Pinpoint the cell where the given text exists, returning its [x, y] midpoint coordinate. 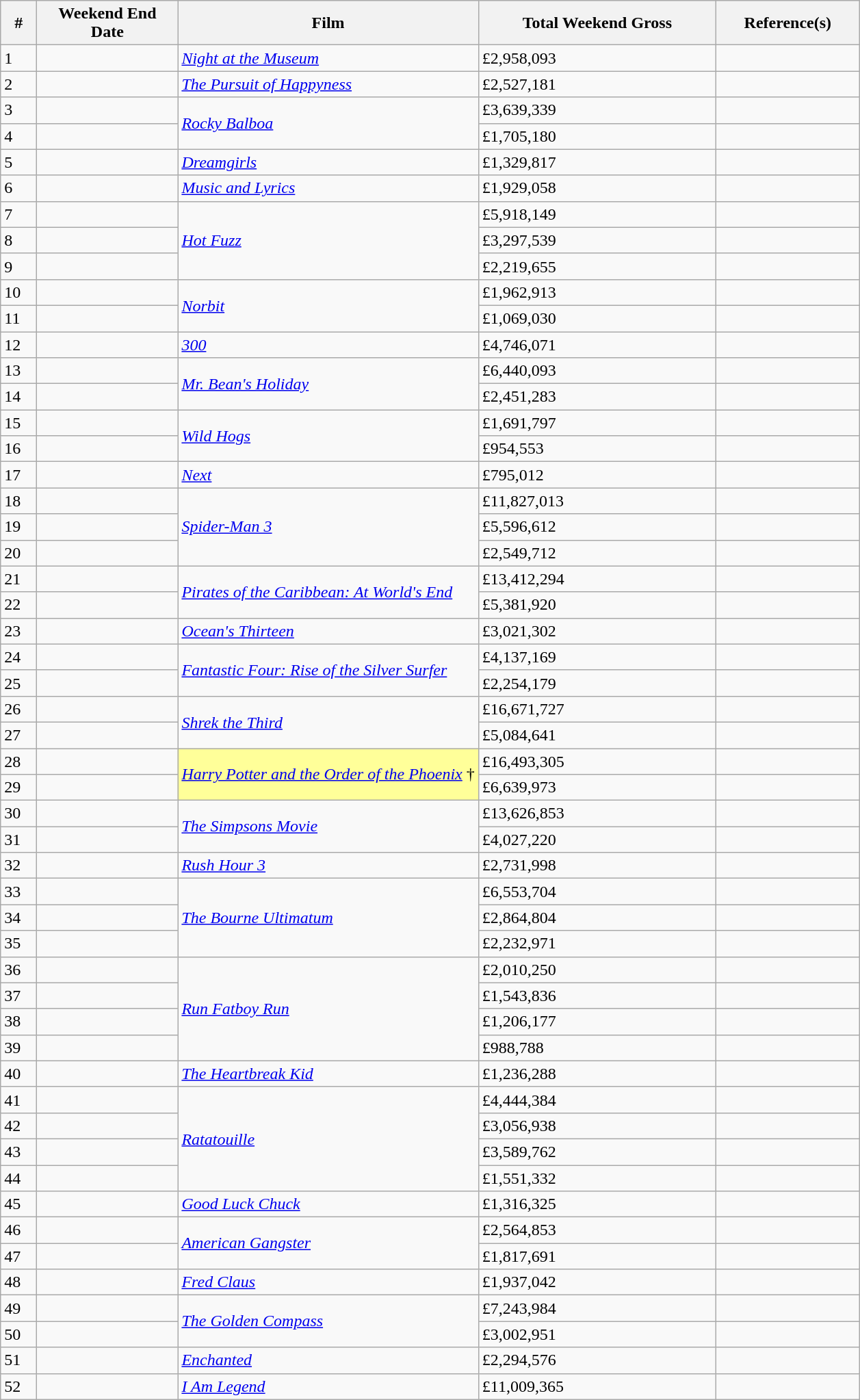
£16,493,305 [597, 762]
£7,243,984 [597, 1308]
£4,746,071 [597, 344]
45 [19, 1204]
44 [19, 1178]
27 [19, 735]
£5,596,612 [597, 527]
£1,329,817 [597, 162]
23 [19, 631]
£13,412,294 [597, 579]
£2,254,179 [597, 683]
£4,137,169 [597, 657]
£4,444,384 [597, 1100]
19 [19, 527]
£6,639,973 [597, 788]
Reference(s) [787, 23]
50 [19, 1334]
£11,009,365 [597, 1386]
£1,543,836 [597, 996]
Next [328, 475]
26 [19, 709]
Rush Hour 3 [328, 866]
8 [19, 240]
17 [19, 475]
33 [19, 892]
The Pursuit of Happyness [328, 84]
31 [19, 840]
Shrek the Third [328, 722]
43 [19, 1152]
1 [19, 58]
£11,827,013 [597, 501]
Mr. Bean's Holiday [328, 384]
42 [19, 1126]
37 [19, 996]
Fred Claus [328, 1282]
£1,962,913 [597, 292]
Spider-Man 3 [328, 527]
£6,440,093 [597, 371]
£3,021,302 [597, 631]
Fantastic Four: Rise of the Silver Surfer [328, 670]
£3,002,951 [597, 1334]
I Am Legend [328, 1386]
£2,010,250 [597, 970]
£5,084,641 [597, 735]
Dreamgirls [328, 162]
£1,236,288 [597, 1074]
Norbit [328, 305]
£2,864,804 [597, 918]
Weekend End Date [107, 23]
7 [19, 214]
Music and Lyrics [328, 188]
16 [19, 449]
40 [19, 1074]
12 [19, 344]
£4,027,220 [597, 840]
£1,069,030 [597, 318]
£16,671,727 [597, 709]
14 [19, 397]
300 [328, 344]
20 [19, 553]
£2,564,853 [597, 1230]
£1,705,180 [597, 136]
21 [19, 579]
Total Weekend Gross [597, 23]
£3,589,762 [597, 1152]
Run Fatboy Run [328, 1009]
11 [19, 318]
18 [19, 501]
34 [19, 918]
Film [328, 23]
The Bourne Ultimatum [328, 918]
4 [19, 136]
£2,731,998 [597, 866]
39 [19, 1048]
£2,219,655 [597, 266]
# [19, 23]
10 [19, 292]
£2,232,971 [597, 944]
46 [19, 1230]
Pirates of the Caribbean: At World's End [328, 592]
51 [19, 1360]
36 [19, 970]
The Heartbreak Kid [328, 1074]
28 [19, 762]
Hot Fuzz [328, 240]
25 [19, 683]
The Golden Compass [328, 1321]
£1,817,691 [597, 1256]
£1,929,058 [597, 188]
32 [19, 866]
£2,451,283 [597, 397]
52 [19, 1386]
£954,553 [597, 449]
22 [19, 605]
47 [19, 1256]
£1,316,325 [597, 1204]
6 [19, 188]
Ratatouille [328, 1139]
£2,527,181 [597, 84]
15 [19, 423]
Ocean's Thirteen [328, 631]
£13,626,853 [597, 814]
48 [19, 1282]
£1,691,797 [597, 423]
Good Luck Chuck [328, 1204]
3 [19, 110]
£988,788 [597, 1048]
£3,639,339 [597, 110]
£5,918,149 [597, 214]
41 [19, 1100]
Night at the Museum [328, 58]
£795,012 [597, 475]
£2,294,576 [597, 1360]
£6,553,704 [597, 892]
£3,056,938 [597, 1126]
38 [19, 1022]
13 [19, 371]
The Simpsons Movie [328, 827]
£1,206,177 [597, 1022]
Rocky Balboa [328, 123]
9 [19, 266]
Harry Potter and the Order of the Phoenix † [328, 775]
35 [19, 944]
29 [19, 788]
£1,937,042 [597, 1282]
£1,551,332 [597, 1178]
£3,297,539 [597, 240]
24 [19, 657]
Wild Hogs [328, 436]
£2,549,712 [597, 553]
30 [19, 814]
£2,958,093 [597, 58]
American Gangster [328, 1243]
£5,381,920 [597, 605]
5 [19, 162]
Enchanted [328, 1360]
2 [19, 84]
49 [19, 1308]
